Find where the given text appears and provide that cell's center as (X, Y) coordinate. 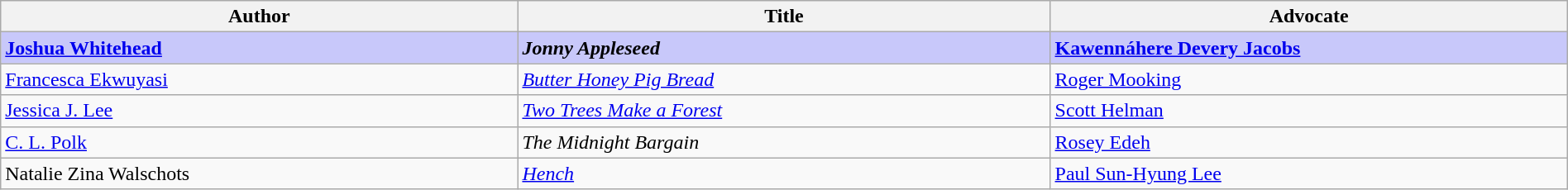
Jonny Appleseed (784, 48)
Hench (784, 173)
Francesca Ekwuyasi (260, 79)
Title (784, 17)
Rosey Edeh (1308, 142)
Kawennáhere Devery Jacobs (1308, 48)
Paul Sun-Hyung Lee (1308, 173)
C. L. Polk (260, 142)
Natalie Zina Walschots (260, 173)
Roger Mooking (1308, 79)
Advocate (1308, 17)
Two Trees Make a Forest (784, 111)
Joshua Whitehead (260, 48)
Author (260, 17)
Butter Honey Pig Bread (784, 79)
The Midnight Bargain (784, 142)
Scott Helman (1308, 111)
Jessica J. Lee (260, 111)
